Determine the (x, y) coordinate at the center of the cell enclosing the given text.  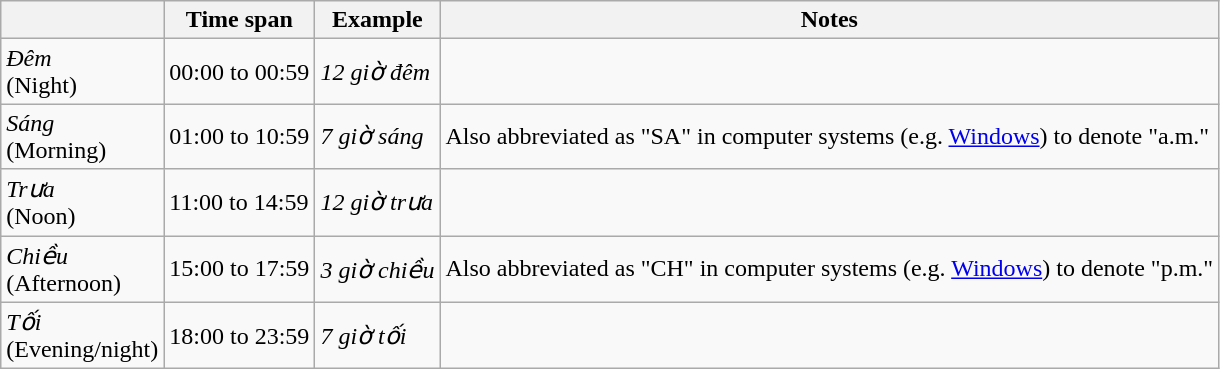
Example (378, 20)
01:00 to 10:59 (240, 136)
Sáng(Morning) (82, 136)
Notes (830, 20)
Also abbreviated as "CH" in computer systems (e.g. Windows) to denote "p.m." (830, 270)
3 giờ chiều (378, 270)
18:00 to 23:59 (240, 336)
00:00 to 00:59 (240, 72)
Also abbreviated as "SA" in computer systems (e.g. Windows) to denote "a.m." (830, 136)
12 giờ trưa (378, 202)
11:00 to 14:59 (240, 202)
7 giờ tối (378, 336)
Chiều(Afternoon) (82, 270)
Time span (240, 20)
Tối(Evening/night) (82, 336)
7 giờ sáng (378, 136)
15:00 to 17:59 (240, 270)
Đêm(Night) (82, 72)
12 giờ đêm (378, 72)
Trưa(Noon) (82, 202)
